From the cell containing the given text, extract its center point as [X, Y] coordinate. 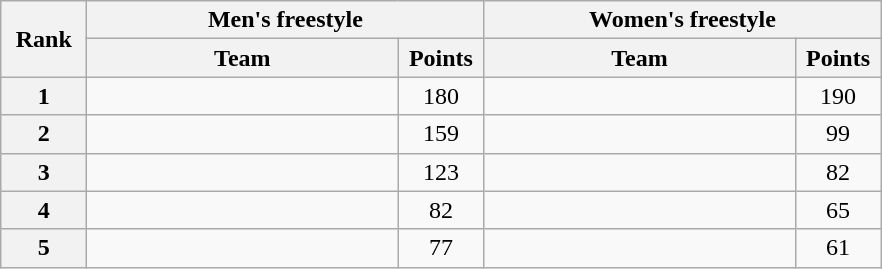
77 [441, 248]
99 [838, 134]
Rank [44, 39]
190 [838, 96]
61 [838, 248]
Women's freestyle [682, 20]
5 [44, 248]
Men's freestyle [286, 20]
65 [838, 210]
1 [44, 96]
4 [44, 210]
123 [441, 172]
3 [44, 172]
159 [441, 134]
180 [441, 96]
2 [44, 134]
